Pinpoint the cell where the given text exists, returning its (x, y) midpoint coordinate. 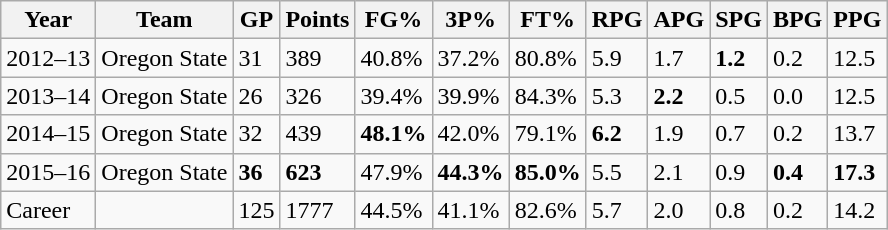
39.4% (394, 96)
31 (256, 58)
84.3% (548, 96)
32 (256, 134)
Points (318, 20)
0.5 (739, 96)
326 (318, 96)
26 (256, 96)
2.0 (679, 210)
44.5% (394, 210)
1.9 (679, 134)
40.8% (394, 58)
82.6% (548, 210)
41.1% (470, 210)
1.7 (679, 58)
48.1% (394, 134)
SPG (739, 20)
1.2 (739, 58)
BPG (797, 20)
GP (256, 20)
5.7 (617, 210)
47.9% (394, 172)
44.3% (470, 172)
FT% (548, 20)
13.7 (858, 134)
6.2 (617, 134)
0.8 (739, 210)
Team (164, 20)
5.9 (617, 58)
FG% (394, 20)
Year (48, 20)
PPG (858, 20)
2015–16 (48, 172)
2013–14 (48, 96)
APG (679, 20)
14.2 (858, 210)
17.3 (858, 172)
1777 (318, 210)
2012–13 (48, 58)
80.8% (548, 58)
0.9 (739, 172)
623 (318, 172)
5.5 (617, 172)
79.1% (548, 134)
36 (256, 172)
0.4 (797, 172)
0.7 (739, 134)
2.2 (679, 96)
2014–15 (48, 134)
0.0 (797, 96)
2.1 (679, 172)
42.0% (470, 134)
439 (318, 134)
3P% (470, 20)
5.3 (617, 96)
85.0% (548, 172)
125 (256, 210)
389 (318, 58)
Career (48, 210)
39.9% (470, 96)
RPG (617, 20)
37.2% (470, 58)
